Search for the cell housing the specified text and yield its (x, y) center coordinate. 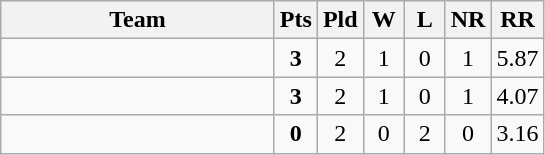
5.87 (518, 58)
NR (468, 20)
3.16 (518, 134)
Pts (296, 20)
L (424, 20)
Team (138, 20)
4.07 (518, 96)
RR (518, 20)
W (384, 20)
Pld (340, 20)
